Return [X, Y] of the center of cell containing provided text 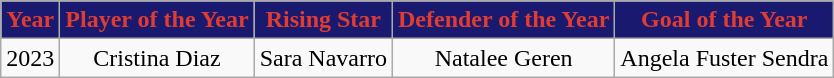
Sara Navarro [323, 58]
Defender of the Year [503, 20]
Natalee Geren [503, 58]
Player of the Year [157, 20]
Goal of the Year [724, 20]
Rising Star [323, 20]
Year [30, 20]
2023 [30, 58]
Cristina Diaz [157, 58]
Angela Fuster Sendra [724, 58]
